Identify which cell holds the provided text, then report its (x, y) central coordinate. 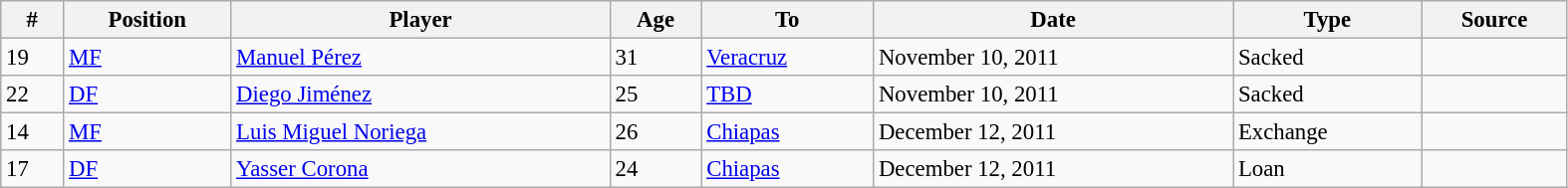
Veracruz (787, 58)
Age (655, 20)
# (32, 20)
19 (32, 58)
25 (655, 94)
Type (1327, 20)
24 (655, 169)
Exchange (1327, 132)
Position (147, 20)
Loan (1327, 169)
26 (655, 132)
Source (1494, 20)
22 (32, 94)
Luis Miguel Noriega (420, 132)
To (787, 20)
31 (655, 58)
14 (32, 132)
TBD (787, 94)
Diego Jiménez (420, 94)
Yasser Corona (420, 169)
Manuel Pérez (420, 58)
Player (420, 20)
Date (1054, 20)
17 (32, 169)
